Output the (x, y) coordinate of the center of the cell containing the given text.  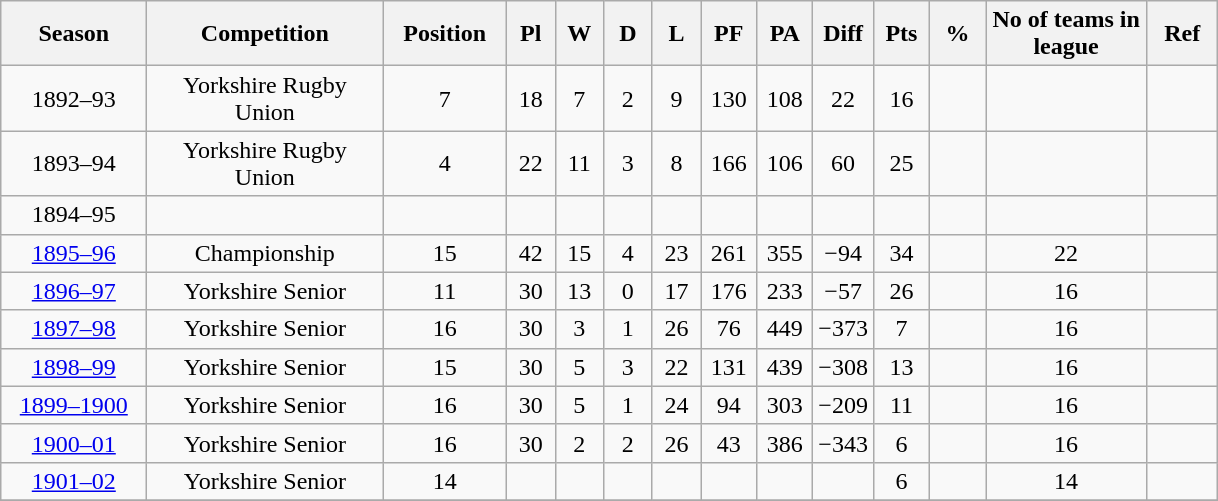
25 (901, 164)
Competition (265, 34)
PF (729, 34)
0 (628, 291)
−57 (844, 291)
18 (530, 98)
−308 (844, 367)
386 (785, 443)
34 (901, 253)
1899–1900 (74, 405)
42 (530, 253)
No of teams in league (1066, 34)
1895–96 (74, 253)
9 (676, 98)
1901–02 (74, 481)
1898–99 (74, 367)
233 (785, 291)
60 (844, 164)
1897–98 (74, 329)
L (676, 34)
1900–01 (74, 443)
−94 (844, 253)
Championship (265, 253)
24 (676, 405)
1896–97 (74, 291)
Pl (530, 34)
23 (676, 253)
303 (785, 405)
8 (676, 164)
Season (74, 34)
17 (676, 291)
1894–95 (74, 215)
Diff (844, 34)
166 (729, 164)
76 (729, 329)
108 (785, 98)
−209 (844, 405)
439 (785, 367)
106 (785, 164)
−343 (844, 443)
Position (445, 34)
W (580, 34)
43 (729, 443)
D (628, 34)
449 (785, 329)
176 (729, 291)
PA (785, 34)
Ref (1182, 34)
94 (729, 405)
131 (729, 367)
−373 (844, 329)
355 (785, 253)
130 (729, 98)
Pts (901, 34)
1893–94 (74, 164)
261 (729, 253)
% (957, 34)
1892–93 (74, 98)
